Locate the cell with the specified text and output its [X, Y] center coordinate. 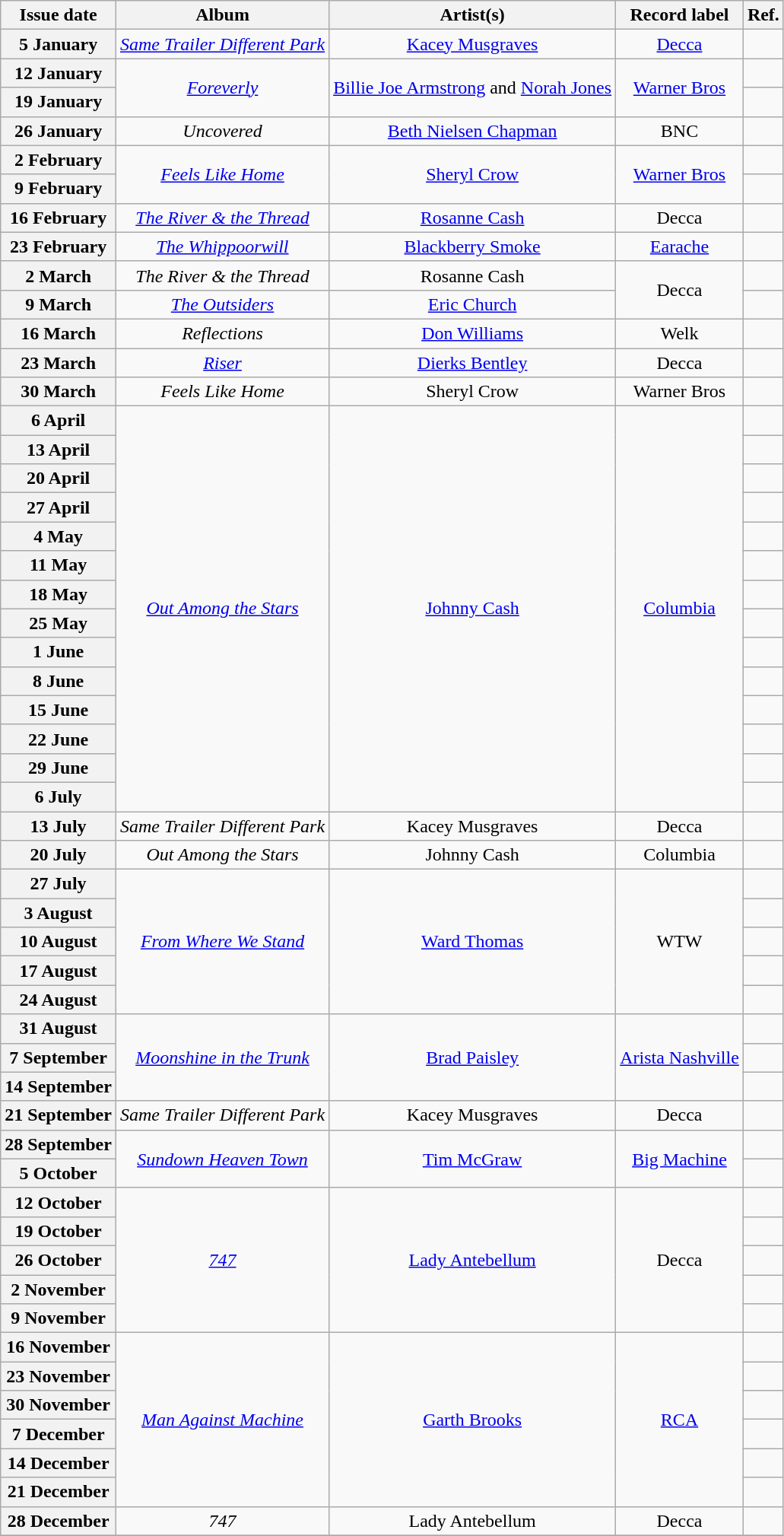
21 September [59, 1115]
19 October [59, 1231]
3 August [59, 913]
27 April [59, 507]
29 June [59, 768]
RCA [680, 1420]
The Whippoorwill [222, 246]
6 July [59, 797]
Garth Brooks [473, 1420]
Reflections [222, 333]
6 April [59, 421]
Blackberry Smoke [473, 246]
5 January [59, 44]
Billie Joe Armstrong and Norah Jones [473, 87]
7 December [59, 1434]
Album [222, 15]
30 November [59, 1405]
Artist(s) [473, 15]
8 June [59, 681]
10 August [59, 942]
26 October [59, 1260]
5 October [59, 1173]
16 November [59, 1347]
From Where We Stand [222, 942]
25 May [59, 623]
20 July [59, 855]
23 November [59, 1376]
16 February [59, 218]
12 January [59, 73]
The Outsiders [222, 304]
Brad Paisley [473, 1057]
Eric Church [473, 304]
Ward Thomas [473, 942]
Earache [680, 246]
2 February [59, 160]
Moonshine in the Trunk [222, 1057]
9 February [59, 189]
Ref. [763, 15]
9 March [59, 304]
Big Machine [680, 1159]
Dierks Bentley [473, 363]
Beth Nielsen Chapman [473, 131]
20 April [59, 479]
24 August [59, 1000]
Riser [222, 363]
Foreverly [222, 87]
18 May [59, 594]
2 November [59, 1290]
4 May [59, 536]
Tim McGraw [473, 1159]
31 August [59, 1029]
23 March [59, 363]
9 November [59, 1318]
17 August [59, 971]
WTW [680, 942]
23 February [59, 246]
Don Williams [473, 333]
13 April [59, 450]
2 March [59, 275]
30 March [59, 392]
19 January [59, 102]
22 June [59, 739]
28 September [59, 1144]
15 June [59, 710]
16 March [59, 333]
BNC [680, 131]
28 December [59, 1521]
27 July [59, 884]
Welk [680, 333]
7 September [59, 1057]
1 June [59, 652]
13 July [59, 825]
12 October [59, 1202]
Record label [680, 15]
11 May [59, 565]
21 December [59, 1492]
14 September [59, 1086]
Uncovered [222, 131]
Arista Nashville [680, 1057]
Issue date [59, 15]
Sundown Heaven Town [222, 1159]
14 December [59, 1463]
26 January [59, 131]
Man Against Machine [222, 1420]
